Output the [x, y] coordinate of the center of the cell containing the given text.  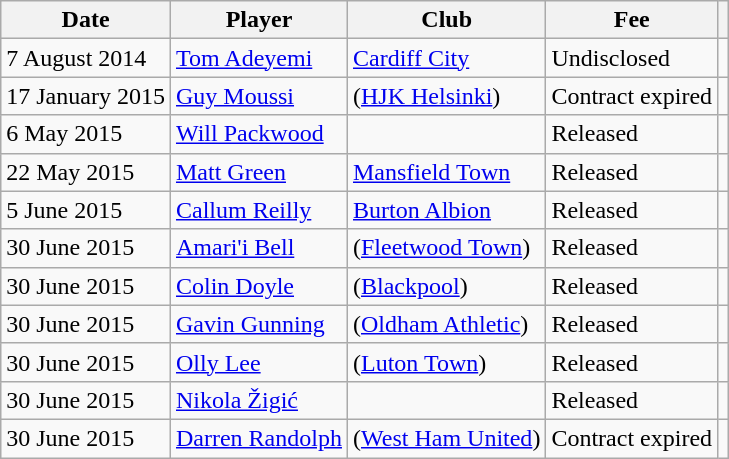
Will Packwood [258, 134]
Burton Albion [446, 210]
(Blackpool) [446, 286]
5 June 2015 [86, 210]
7 August 2014 [86, 58]
(Luton Town) [446, 362]
Gavin Gunning [258, 324]
Olly Lee [258, 362]
Colin Doyle [258, 286]
Mansfield Town [446, 172]
(West Ham United) [446, 438]
6 May 2015 [86, 134]
Player [258, 20]
Matt Green [258, 172]
Darren Randolph [258, 438]
22 May 2015 [86, 172]
Date [86, 20]
Guy Moussi [258, 96]
Fee [632, 20]
Callum Reilly [258, 210]
Cardiff City [446, 58]
(HJK Helsinki) [446, 96]
Undisclosed [632, 58]
Nikola Žigić [258, 400]
Club [446, 20]
17 January 2015 [86, 96]
(Fleetwood Town) [446, 248]
(Oldham Athletic) [446, 324]
Tom Adeyemi [258, 58]
Amari'i Bell [258, 248]
